For the text-containing cell, return its midpoint in [x, y] coordinate format. 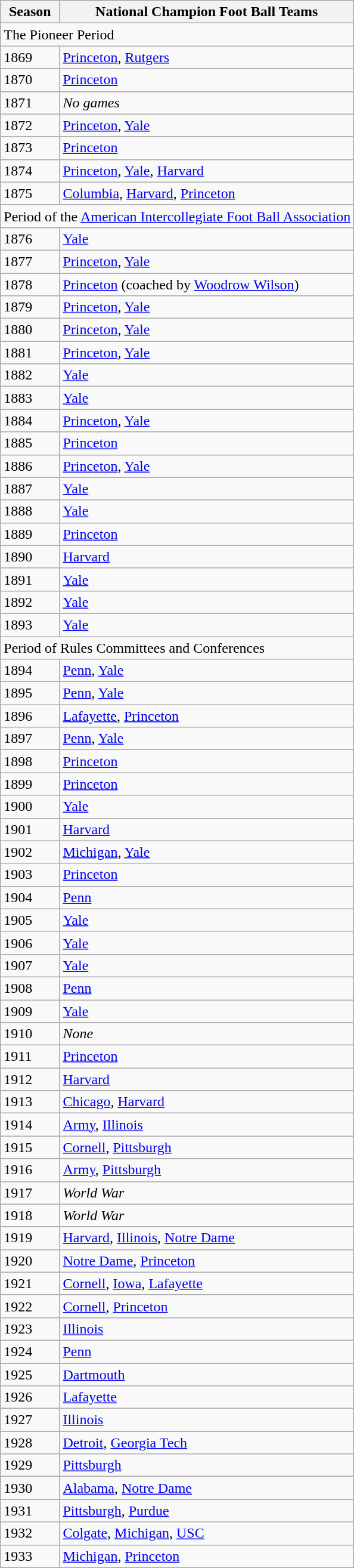
1891 [30, 579]
1875 [30, 193]
1902 [30, 852]
1873 [30, 148]
Alabama, Notre Dame [207, 1488]
Princeton (coached by Woodrow Wilson) [207, 285]
1900 [30, 807]
1913 [30, 1102]
Lafayette [207, 1397]
1894 [30, 671]
1929 [30, 1465]
1912 [30, 1079]
1901 [30, 829]
Michigan, Princeton [207, 1556]
1888 [30, 511]
1919 [30, 1238]
1931 [30, 1511]
None [207, 1034]
1927 [30, 1420]
1879 [30, 307]
1906 [30, 943]
Notre Dame, Princeton [207, 1261]
1911 [30, 1057]
1924 [30, 1351]
1896 [30, 716]
Cornell, Princeton [207, 1306]
1918 [30, 1215]
1885 [30, 443]
Detroit, Georgia Tech [207, 1443]
National Champion Foot Ball Teams [207, 12]
Pittsburgh [207, 1465]
Army, Pittsburgh [207, 1170]
Army, Illinois [207, 1125]
Cornell, Pittsburgh [207, 1147]
1907 [30, 965]
Columbia, Harvard, Princeton [207, 193]
1872 [30, 125]
1887 [30, 489]
1877 [30, 261]
1921 [30, 1283]
1930 [30, 1488]
1908 [30, 988]
Cornell, Iowa, Lafayette [207, 1283]
Princeton, Rutgers [207, 57]
1886 [30, 466]
1889 [30, 534]
Harvard, Illinois, Notre Dame [207, 1238]
1883 [30, 398]
Princeton, Yale, Harvard [207, 171]
1932 [30, 1533]
Lafayette, Princeton [207, 716]
1898 [30, 761]
1933 [30, 1556]
Colgate, Michigan, USC [207, 1533]
1916 [30, 1170]
1871 [30, 103]
Michigan, Yale [207, 852]
1903 [30, 875]
1892 [30, 602]
1895 [30, 693]
1870 [30, 80]
1923 [30, 1329]
1905 [30, 920]
1876 [30, 239]
1869 [30, 57]
1897 [30, 739]
1925 [30, 1374]
Period of the American Intercollegiate Foot Ball Association [178, 216]
1928 [30, 1443]
1893 [30, 625]
Period of Rules Committees and Conferences [178, 647]
1874 [30, 171]
Dartmouth [207, 1374]
1909 [30, 1011]
1917 [30, 1193]
1904 [30, 897]
1890 [30, 557]
1878 [30, 285]
1910 [30, 1034]
1926 [30, 1397]
1922 [30, 1306]
1920 [30, 1261]
1899 [30, 784]
1884 [30, 421]
1914 [30, 1125]
Season [30, 12]
No games [207, 103]
1915 [30, 1147]
1881 [30, 353]
The Pioneer Period [178, 35]
1880 [30, 330]
Pittsburgh, Purdue [207, 1511]
1882 [30, 375]
Chicago, Harvard [207, 1102]
